Pinpoint the cell where the given text exists, returning its (X, Y) midpoint coordinate. 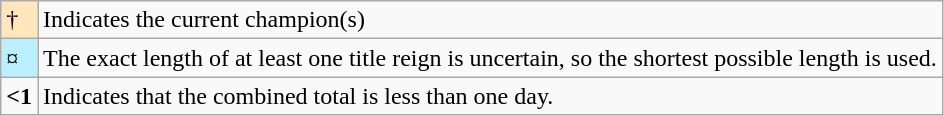
¤ (20, 58)
The exact length of at least one title reign is uncertain, so the shortest possible length is used. (490, 58)
<1 (20, 96)
† (20, 20)
Indicates the current champion(s) (490, 20)
Indicates that the combined total is less than one day. (490, 96)
